Determine the (x, y) coordinate at the center of the cell enclosing the given text.  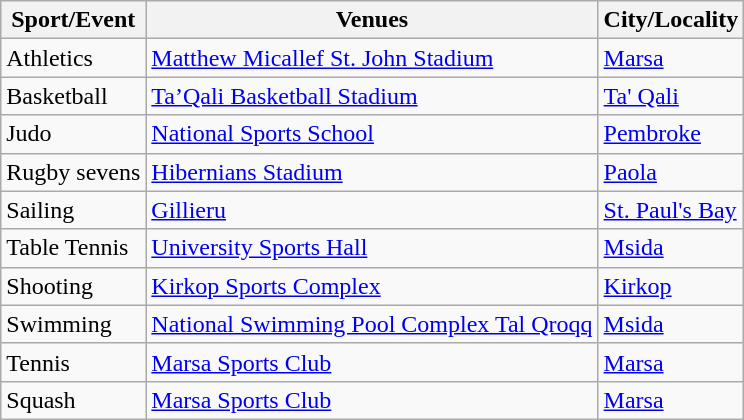
Tennis (74, 362)
Sailing (74, 210)
Paola (671, 172)
Gillieru (372, 210)
Squash (74, 400)
Pembroke (671, 134)
Kirkop (671, 286)
Hibernians Stadium (372, 172)
Matthew Micallef St. John Stadium (372, 58)
Ta' Qali (671, 96)
Basketball (74, 96)
Venues (372, 20)
Judo (74, 134)
Sport/Event (74, 20)
National Sports School (372, 134)
St. Paul's Bay (671, 210)
Shooting (74, 286)
Swimming (74, 324)
National Swimming Pool Complex Tal Qroqq (372, 324)
Athletics (74, 58)
Rugby sevens (74, 172)
University Sports Hall (372, 248)
Table Tennis (74, 248)
City/Locality (671, 20)
Ta’Qali Basketball Stadium (372, 96)
Kirkop Sports Complex (372, 286)
